Locate the cell with the specified text and output its [X, Y] center coordinate. 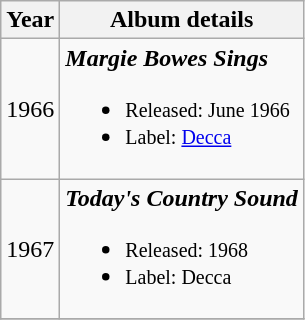
1966 [30, 109]
Album details [182, 20]
Today's Country SoundReleased: 1968Label: Decca [182, 249]
Margie Bowes SingsReleased: June 1966Label: Decca [182, 109]
1967 [30, 249]
Year [30, 20]
